Output the [x, y] coordinate of the center of the cell containing the given text.  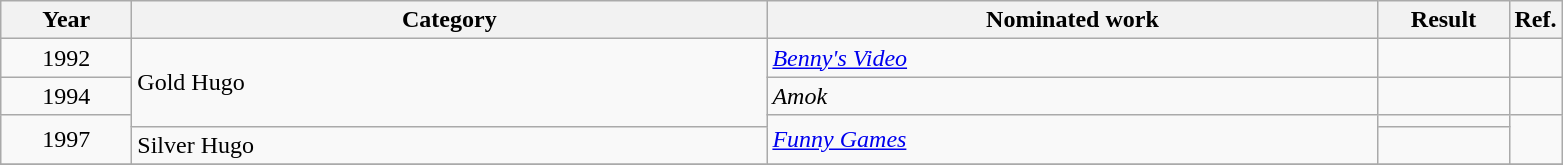
Gold Hugo [450, 82]
Ref. [1536, 20]
Silver Hugo [450, 145]
Result [1444, 20]
Benny's Video [1072, 58]
Category [450, 20]
1997 [66, 140]
Amok [1072, 96]
Funny Games [1072, 140]
Year [66, 20]
1992 [66, 58]
1994 [66, 96]
Nominated work [1072, 20]
